Scan for the cell matching the given text and deliver its [x, y] coordinate at center. 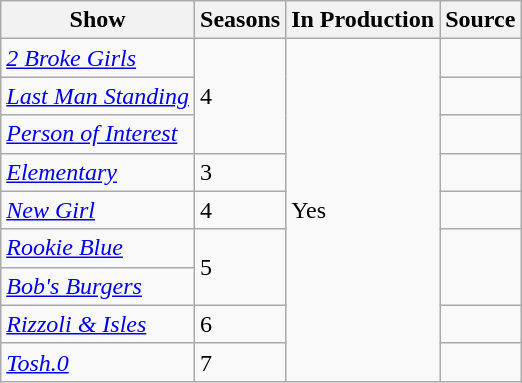
Last Man Standing [98, 96]
Rookie Blue [98, 248]
3 [240, 172]
Seasons [240, 20]
Bob's Burgers [98, 286]
Rizzoli & Isles [98, 324]
2 Broke Girls [98, 58]
Elementary [98, 172]
Yes [363, 210]
Source [480, 20]
Show [98, 20]
7 [240, 362]
Tosh.0 [98, 362]
5 [240, 267]
In Production [363, 20]
Person of Interest [98, 134]
6 [240, 324]
New Girl [98, 210]
